Search for the cell housing the specified text and yield its [x, y] center coordinate. 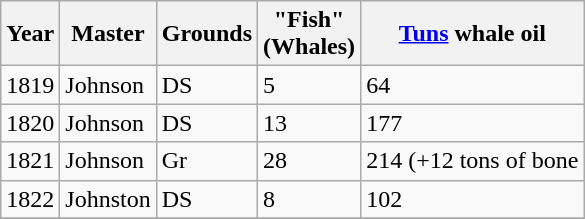
102 [472, 199]
1821 [30, 161]
"Fish"(Whales) [310, 34]
1820 [30, 123]
214 (+12 tons of bone [472, 161]
1819 [30, 85]
177 [472, 123]
Johnston [108, 199]
Year [30, 34]
8 [310, 199]
Tuns whale oil [472, 34]
Gr [206, 161]
Master [108, 34]
28 [310, 161]
5 [310, 85]
Grounds [206, 34]
13 [310, 123]
64 [472, 85]
1822 [30, 199]
